Identify which cell holds the provided text, then report its [x, y] central coordinate. 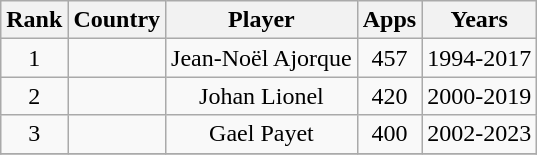
2000-2019 [480, 96]
400 [389, 134]
Johan Lionel [262, 96]
457 [389, 58]
Apps [389, 20]
1994-2017 [480, 58]
Gael Payet [262, 134]
2 [34, 96]
Years [480, 20]
420 [389, 96]
3 [34, 134]
2002-2023 [480, 134]
1 [34, 58]
Jean-Noël Ajorque [262, 58]
Rank [34, 20]
Player [262, 20]
Country [117, 20]
